Determine the (X, Y) coordinate at the center of the cell enclosing the given text.  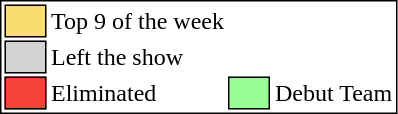
Left the show (138, 56)
Top 9 of the week (138, 20)
Debut Team (333, 92)
Eliminated (138, 92)
